Return the [X, Y] coordinate for the center point of the cell that contains the specified text.  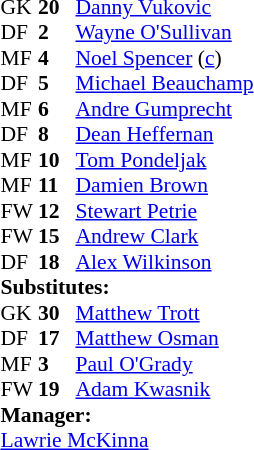
12 [57, 211]
Matthew Osman [164, 339]
Dean Heffernan [164, 135]
3 [57, 364]
11 [57, 185]
Michael Beauchamp [164, 83]
5 [57, 83]
30 [57, 313]
18 [57, 262]
10 [57, 160]
Andre Gumprecht [164, 109]
Adam Kwasnik [164, 389]
Alex Wilkinson [164, 262]
19 [57, 389]
Tom Pondeljak [164, 160]
Wayne O'Sullivan [164, 33]
Substitutes: [126, 287]
Andrew Clark [164, 237]
2 [57, 33]
GK [19, 313]
17 [57, 339]
15 [57, 237]
4 [57, 58]
8 [57, 135]
Matthew Trott [164, 313]
Manager: [126, 415]
6 [57, 109]
Stewart Petrie [164, 211]
Paul O'Grady [164, 364]
Damien Brown [164, 185]
Noel Spencer (c) [164, 58]
